Pinpoint the cell where the given text exists, returning its (x, y) midpoint coordinate. 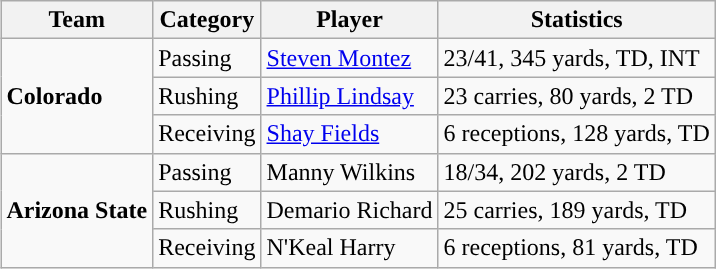
Arizona State (77, 210)
25 carries, 189 yards, TD (576, 210)
Phillip Lindsay (350, 96)
23 carries, 80 yards, 2 TD (576, 96)
Colorado (77, 96)
23/41, 345 yards, TD, INT (576, 58)
Shay Fields (350, 134)
Team (77, 20)
Steven Montez (350, 58)
Statistics (576, 20)
Category (207, 20)
6 receptions, 128 yards, TD (576, 134)
Manny Wilkins (350, 172)
18/34, 202 yards, 2 TD (576, 172)
Player (350, 20)
Demario Richard (350, 210)
N'Keal Harry (350, 248)
6 receptions, 81 yards, TD (576, 248)
